Search for the cell housing the specified text and yield its [X, Y] center coordinate. 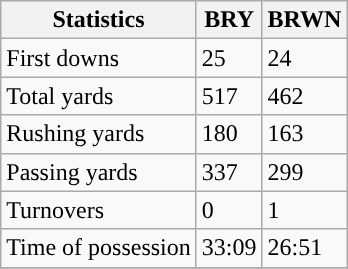
299 [304, 172]
25 [229, 58]
Rushing yards [99, 134]
0 [229, 210]
517 [229, 96]
1 [304, 210]
24 [304, 58]
Turnovers [99, 210]
180 [229, 134]
163 [304, 134]
462 [304, 96]
26:51 [304, 248]
33:09 [229, 248]
Total yards [99, 96]
Statistics [99, 20]
BRWN [304, 20]
First downs [99, 58]
BRY [229, 20]
Time of possession [99, 248]
Passing yards [99, 172]
337 [229, 172]
